For the text-containing cell, return its midpoint in [x, y] coordinate format. 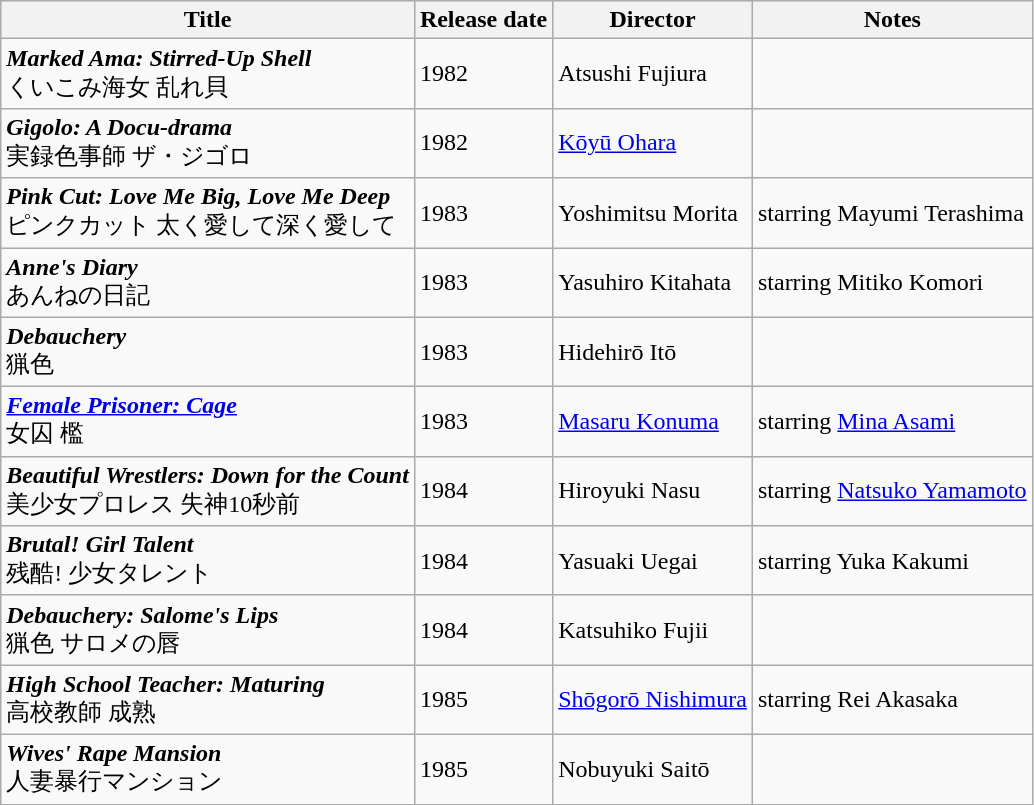
starring Mayumi Terashima [892, 213]
Yasuaki Uegai [653, 561]
Beautiful Wrestlers: Down for the Count美少女プロレス 失神10秒前 [208, 491]
Hiroyuki Nasu [653, 491]
Release date [483, 20]
Anne's Diaryあんねの日記 [208, 283]
Atsushi Fujiura [653, 74]
Masaru Konuma [653, 422]
Gigolo: A Docu-drama実録色事師 ザ・ジゴロ [208, 143]
starring Rei Akasaka [892, 700]
Wives' Rape Mansion人妻暴行マンション [208, 769]
Brutal! Girl Talent残酷! 少女タレント [208, 561]
Marked Ama: Stirred-Up Shellくいこみ海女 乱れ貝 [208, 74]
Yoshimitsu Morita [653, 213]
Female Prisoner: Cage女囚 檻 [208, 422]
Kōyū Ohara [653, 143]
Debauchery: Salome's Lips猟色 サロメの唇 [208, 630]
starring Yuka Kakumi [892, 561]
Yasuhiro Kitahata [653, 283]
starring Mina Asami [892, 422]
Title [208, 20]
starring Mitiko Komori [892, 283]
Debauchery猟色 [208, 352]
Nobuyuki Saitō [653, 769]
Shōgorō Nishimura [653, 700]
Hidehirō Itō [653, 352]
Notes [892, 20]
High School Teacher: Maturing高校教師 成熟 [208, 700]
Pink Cut: Love Me Big, Love Me Deepピンクカット 太く愛して深く愛して [208, 213]
starring Natsuko Yamamoto [892, 491]
Director [653, 20]
Katsuhiko Fujii [653, 630]
